Identify which cell holds the provided text, then report its [X, Y] central coordinate. 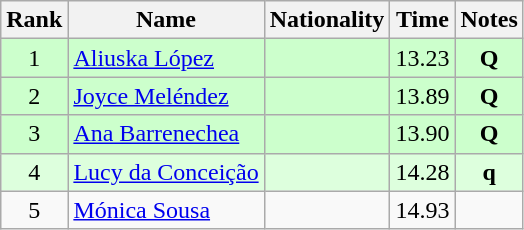
5 [34, 210]
Joyce Meléndez [166, 96]
Aliuska López [166, 58]
Rank [34, 20]
1 [34, 58]
q [489, 172]
4 [34, 172]
Lucy da Conceição [166, 172]
3 [34, 134]
Notes [489, 20]
Name [166, 20]
14.93 [422, 210]
Mónica Sousa [166, 210]
13.89 [422, 96]
Time [422, 20]
2 [34, 96]
14.28 [422, 172]
13.23 [422, 58]
Ana Barrenechea [166, 134]
Nationality [327, 20]
13.90 [422, 134]
